Scan for the cell matching the given text and deliver its [x, y] coordinate at center. 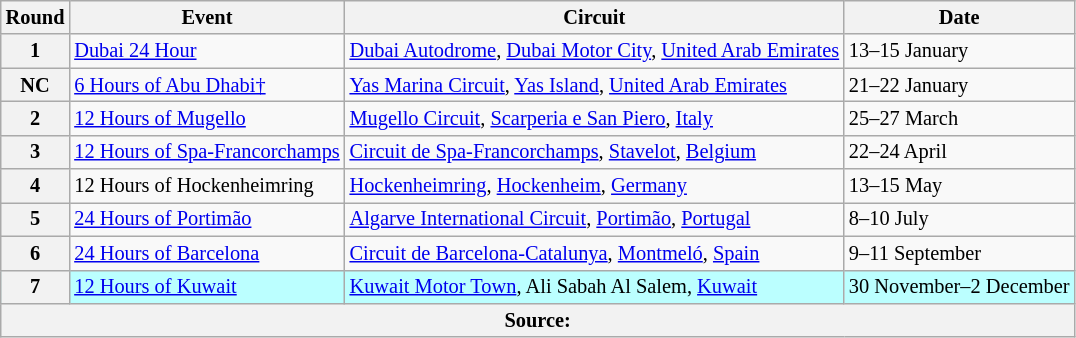
4 [36, 186]
12 Hours of Kuwait [206, 287]
30 November–2 December [959, 287]
2 [36, 118]
1 [36, 51]
24 Hours of Barcelona [206, 253]
12 Hours of Hockenheimring [206, 186]
22–24 April [959, 152]
Round [36, 17]
Yas Marina Circuit, Yas Island, United Arab Emirates [594, 85]
12 Hours of Mugello [206, 118]
25–27 March [959, 118]
Dubai 24 Hour [206, 51]
6 Hours of Abu Dhabi† [206, 85]
9–11 September [959, 253]
3 [36, 152]
Kuwait Motor Town, Ali Sabah Al Salem, Kuwait [594, 287]
24 Hours of Portimão [206, 219]
Source: [538, 320]
Circuit [594, 17]
21–22 January [959, 85]
13–15 January [959, 51]
12 Hours of Spa-Francorchamps [206, 152]
6 [36, 253]
Mugello Circuit, Scarperia e San Piero, Italy [594, 118]
Hockenheimring, Hockenheim, Germany [594, 186]
Dubai Autodrome, Dubai Motor City, United Arab Emirates [594, 51]
Date [959, 17]
5 [36, 219]
Circuit de Spa-Francorchamps, Stavelot, Belgium [594, 152]
NC [36, 85]
8–10 July [959, 219]
Event [206, 17]
Algarve International Circuit, Portimão, Portugal [594, 219]
13–15 May [959, 186]
7 [36, 287]
Circuit de Barcelona-Catalunya, Montmeló, Spain [594, 253]
